Pinpoint the cell where the given text exists, returning its (X, Y) midpoint coordinate. 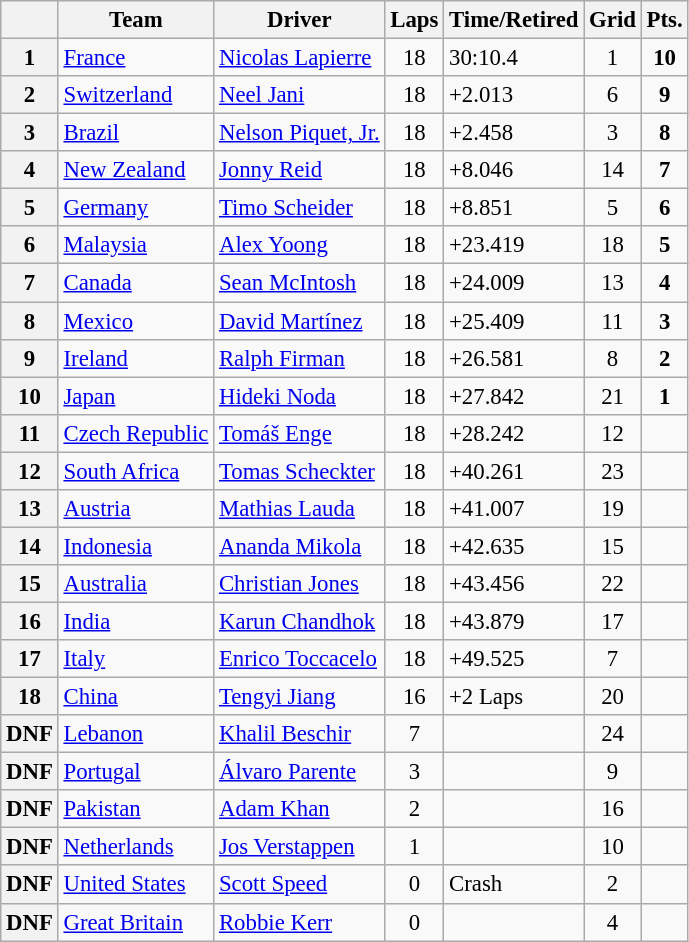
Germany (136, 208)
Great Britain (136, 922)
Karun Chandhok (300, 621)
+49.525 (514, 659)
22 (612, 584)
Tomas Scheckter (300, 471)
+43.879 (514, 621)
United States (136, 885)
Austria (136, 509)
+23.419 (514, 245)
Tomáš Enge (300, 433)
Italy (136, 659)
Time/Retired (514, 20)
+8.851 (514, 208)
Grid (612, 20)
Netherlands (136, 847)
20 (612, 697)
Brazil (136, 133)
23 (612, 471)
Jos Verstappen (300, 847)
Czech Republic (136, 433)
+41.007 (514, 509)
Canada (136, 283)
Hideki Noda (300, 396)
Neel Jani (300, 95)
New Zealand (136, 170)
Nelson Piquet, Jr. (300, 133)
Christian Jones (300, 584)
Alex Yoong (300, 245)
Sean McIntosh (300, 283)
Robbie Kerr (300, 922)
Scott Speed (300, 885)
Mathias Lauda (300, 509)
Ireland (136, 358)
+2 Laps (514, 697)
Ralph Firman (300, 358)
+27.842 (514, 396)
+28.242 (514, 433)
Khalil Beschir (300, 734)
+8.046 (514, 170)
+2.013 (514, 95)
Laps (414, 20)
Team (136, 20)
Nicolas Lapierre (300, 58)
Malaysia (136, 245)
Portugal (136, 772)
Australia (136, 584)
Enrico Toccacelo (300, 659)
Adam Khan (300, 809)
Driver (300, 20)
Pts. (664, 20)
Indonesia (136, 546)
+2.458 (514, 133)
India (136, 621)
30:10.4 (514, 58)
+40.261 (514, 471)
+24.009 (514, 283)
Mexico (136, 321)
+43.456 (514, 584)
+26.581 (514, 358)
Switzerland (136, 95)
Timo Scheider (300, 208)
24 (612, 734)
Lebanon (136, 734)
Japan (136, 396)
South Africa (136, 471)
21 (612, 396)
Ananda Mikola (300, 546)
Jonny Reid (300, 170)
David Martínez (300, 321)
+42.635 (514, 546)
Álvaro Parente (300, 772)
Tengyi Jiang (300, 697)
France (136, 58)
Crash (514, 885)
China (136, 697)
+25.409 (514, 321)
19 (612, 509)
Pakistan (136, 809)
